Scan for the cell matching the given text and deliver its (X, Y) coordinate at center. 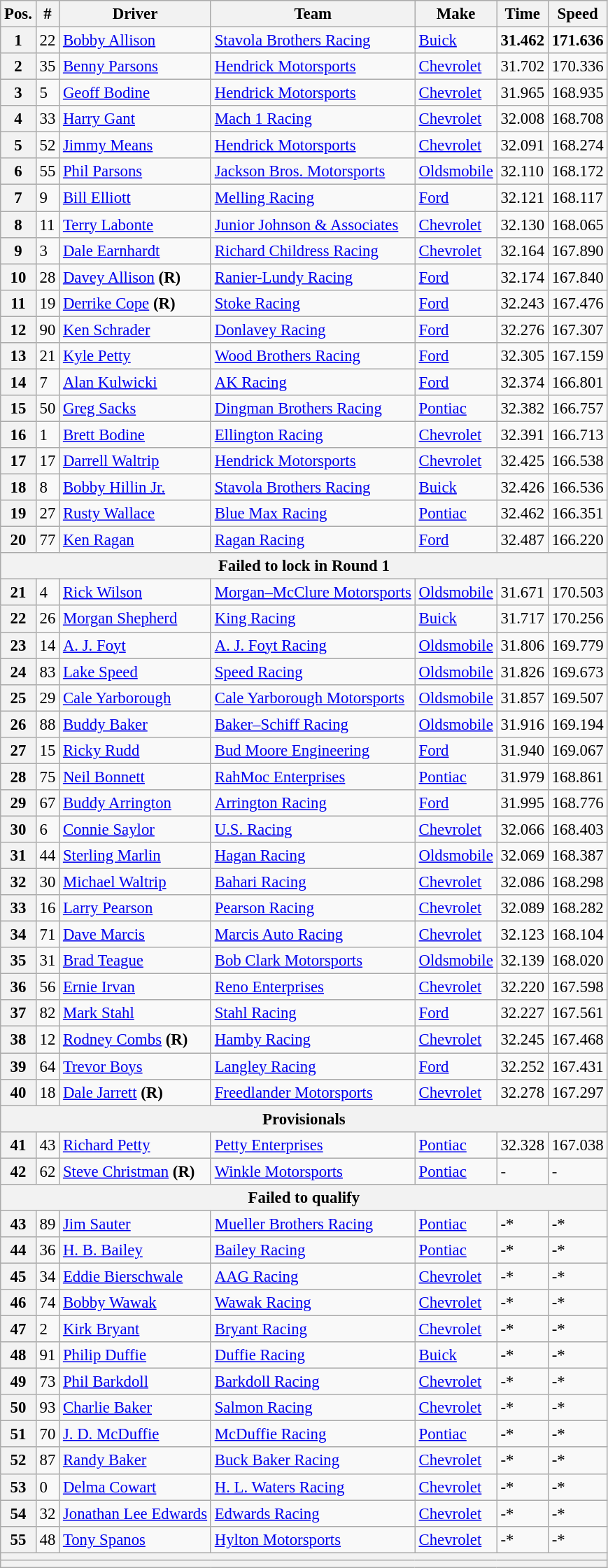
168.298 (578, 882)
62 (48, 1171)
38 (18, 1040)
Harry Gant (136, 119)
Ellington Racing (313, 435)
77 (48, 540)
31.857 (522, 698)
Petty Enterprises (313, 1145)
Mark Stahl (136, 1014)
Cale Yarborough (136, 698)
Phil Barkdoll (136, 1382)
Freedlander Motorsports (313, 1092)
Melling Racing (313, 198)
32.245 (522, 1040)
Rodney Combs (R) (136, 1040)
31.826 (522, 672)
168.935 (578, 93)
Neil Bonnett (136, 777)
32.110 (522, 171)
67 (48, 803)
166.801 (578, 382)
169.673 (578, 672)
Davey Allison (R) (136, 277)
Jimmy Means (136, 146)
41 (18, 1145)
56 (48, 987)
31.979 (522, 777)
Connie Saylor (136, 829)
32.123 (522, 935)
32.089 (522, 908)
83 (48, 672)
32.130 (522, 225)
Bahari Racing (313, 882)
Salmon Racing (313, 1408)
32.382 (522, 409)
32.066 (522, 829)
Provisionals (304, 1119)
Driver (136, 14)
Blue Max Racing (313, 514)
32.374 (522, 382)
24 (18, 672)
Reno Enterprises (313, 987)
Ken Ragan (136, 540)
Duffie Racing (313, 1355)
32.008 (522, 119)
32.139 (522, 961)
167.159 (578, 356)
31.717 (522, 619)
Bryant Racing (313, 1329)
Speed Racing (313, 672)
Phil Parsons (136, 171)
32.227 (522, 1014)
168.117 (578, 198)
168.020 (578, 961)
Hylton Motorsports (313, 1539)
Failed to qualify (304, 1198)
167.840 (578, 277)
31.462 (522, 41)
10 (18, 277)
171.636 (578, 41)
Ernie Irvan (136, 987)
167.561 (578, 1014)
42 (18, 1171)
Wawak Racing (313, 1303)
Ragan Racing (313, 540)
23 (18, 645)
Greg Sacks (136, 409)
Failed to lock in Round 1 (304, 566)
167.468 (578, 1040)
32.278 (522, 1092)
31.995 (522, 803)
Randy Baker (136, 1461)
Wood Brothers Racing (313, 356)
Alan Kulwicki (136, 382)
Winkle Motorsports (313, 1171)
Buck Baker Racing (313, 1461)
166.713 (578, 435)
168.861 (578, 777)
49 (18, 1382)
Bobby Allison (136, 41)
168.708 (578, 119)
Pos. (18, 14)
J. D. McDuffie (136, 1434)
167.598 (578, 987)
73 (48, 1382)
U.S. Racing (313, 829)
32.328 (522, 1145)
167.476 (578, 303)
169.779 (578, 645)
89 (48, 1224)
32.425 (522, 461)
166.351 (578, 514)
168.403 (578, 829)
88 (48, 724)
31.965 (522, 93)
87 (48, 1461)
A. J. Foyt (136, 645)
167.431 (578, 1066)
74 (48, 1303)
170.256 (578, 619)
168.065 (578, 225)
169.067 (578, 751)
Kyle Petty (136, 356)
Terry Labonte (136, 225)
168.282 (578, 908)
Baker–Schiff Racing (313, 724)
39 (18, 1066)
Bobby Hillin Jr. (136, 488)
Eddie Bierschwale (136, 1276)
AAG Racing (313, 1276)
32.121 (522, 198)
Geoff Bodine (136, 93)
90 (48, 330)
168.776 (578, 803)
32.091 (522, 146)
82 (48, 1014)
Michael Waltrip (136, 882)
166.538 (578, 461)
91 (48, 1355)
31.806 (522, 645)
Marcis Auto Racing (313, 935)
170.503 (578, 593)
Jackson Bros. Motorsports (313, 171)
32.426 (522, 488)
# (48, 14)
Ranier-Lundy Racing (313, 277)
Charlie Baker (136, 1408)
Derrike Cope (R) (136, 303)
Jonathan Lee Edwards (136, 1513)
53 (18, 1487)
31.671 (522, 593)
32.487 (522, 540)
Junior Johnson & Associates (313, 225)
51 (18, 1434)
Lake Speed (136, 672)
Rusty Wallace (136, 514)
166.220 (578, 540)
Tony Spanos (136, 1539)
Trevor Boys (136, 1066)
32.305 (522, 356)
166.536 (578, 488)
Arrington Racing (313, 803)
Ken Schrader (136, 330)
32.462 (522, 514)
Sterling Marlin (136, 856)
Buddy Arrington (136, 803)
Dingman Brothers Racing (313, 409)
0 (48, 1487)
Langley Racing (313, 1066)
Ricky Rudd (136, 751)
169.194 (578, 724)
75 (48, 777)
168.104 (578, 935)
64 (48, 1066)
166.757 (578, 409)
Delma Cowart (136, 1487)
167.297 (578, 1092)
King Racing (313, 619)
168.172 (578, 171)
54 (18, 1513)
32.069 (522, 856)
Jim Sauter (136, 1224)
Larry Pearson (136, 908)
Hagan Racing (313, 856)
Richard Petty (136, 1145)
167.038 (578, 1145)
Team (313, 14)
AK Racing (313, 382)
167.307 (578, 330)
168.387 (578, 856)
32.164 (522, 250)
13 (18, 356)
H. B. Bailey (136, 1250)
32.252 (522, 1066)
46 (18, 1303)
32.276 (522, 330)
32.086 (522, 882)
Rick Wilson (136, 593)
Mueller Brothers Racing (313, 1224)
Darrell Waltrip (136, 461)
37 (18, 1014)
Bob Clark Motorsports (313, 961)
Speed (578, 14)
Morgan Shepherd (136, 619)
47 (18, 1329)
Barkdoll Racing (313, 1382)
Mach 1 Racing (313, 119)
H. L. Waters Racing (313, 1487)
Edwards Racing (313, 1513)
Bill Elliott (136, 198)
71 (48, 935)
Steve Christman (R) (136, 1171)
31.940 (522, 751)
Benny Parsons (136, 66)
Time (522, 14)
31.916 (522, 724)
Stahl Racing (313, 1014)
Richard Childress Racing (313, 250)
Philip Duffie (136, 1355)
169.507 (578, 698)
McDuffie Racing (313, 1434)
93 (48, 1408)
Donlavey Racing (313, 330)
70 (48, 1434)
32.391 (522, 435)
Brad Teague (136, 961)
32.220 (522, 987)
32.174 (522, 277)
Dale Jarrett (R) (136, 1092)
31.702 (522, 66)
Morgan–McClure Motorsports (313, 593)
Stoke Racing (313, 303)
Bud Moore Engineering (313, 751)
Make (456, 14)
Brett Bodine (136, 435)
167.890 (578, 250)
40 (18, 1092)
Hamby Racing (313, 1040)
Dave Marcis (136, 935)
32.243 (522, 303)
170.336 (578, 66)
Buddy Baker (136, 724)
Dale Earnhardt (136, 250)
RahMoc Enterprises (313, 777)
Pearson Racing (313, 908)
Bobby Wawak (136, 1303)
Cale Yarborough Motorsports (313, 698)
45 (18, 1276)
25 (18, 698)
168.274 (578, 146)
20 (18, 540)
Bailey Racing (313, 1250)
Kirk Bryant (136, 1329)
A. J. Foyt Racing (313, 645)
